Extract the [x, y] coordinate from the center of the cell holding the provided text.  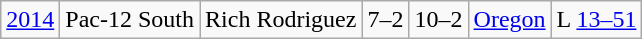
7–2 [386, 20]
10–2 [438, 20]
Rich Rodriguez [281, 20]
L 13–51 [596, 20]
Oregon [510, 20]
2014 [30, 20]
Pac-12 South [130, 20]
